Capture the cell that displays the provided text and extract its [X, Y] central coordinate. 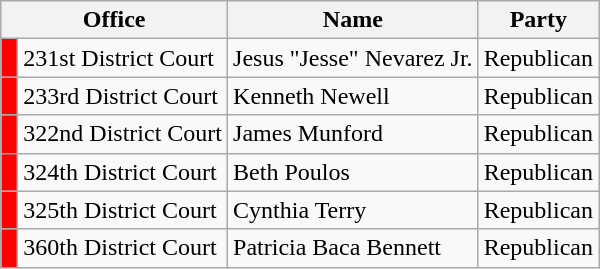
325th District Court [123, 210]
James Munford [354, 134]
Office [114, 20]
Patricia Baca Bennett [354, 248]
Kenneth Newell [354, 96]
360th District Court [123, 248]
322nd District Court [123, 134]
Party [538, 20]
Name [354, 20]
Cynthia Terry [354, 210]
Jesus "Jesse" Nevarez Jr. [354, 58]
231st District Court [123, 58]
Beth Poulos [354, 172]
324th District Court [123, 172]
233rd District Court [123, 96]
